Identify which cell holds the provided text, then report its [X, Y] central coordinate. 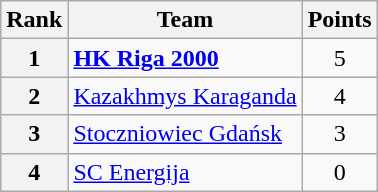
HK Riga 2000 [185, 58]
Stoczniowiec Gdańsk [185, 134]
Team [185, 20]
Rank [34, 20]
5 [340, 58]
Kazakhmys Karaganda [185, 96]
2 [34, 96]
Points [340, 20]
1 [34, 58]
0 [340, 172]
SC Energija [185, 172]
